Identify which cell holds the provided text, then report its [X, Y] central coordinate. 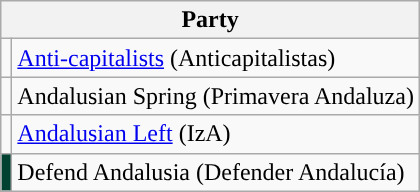
Andalusian Left (IzA) [216, 134]
Andalusian Spring (Primavera Andaluza) [216, 96]
Anti-capitalists (Anticapitalistas) [216, 58]
Party [210, 20]
Defend Andalusia (Defender Andalucía) [216, 172]
